Scan for the cell matching the given text and deliver its [x, y] coordinate at center. 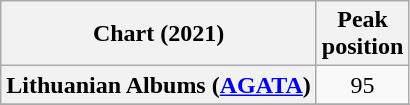
Peakposition [362, 34]
Lithuanian Albums (AGATA) [159, 85]
95 [362, 85]
Chart (2021) [159, 34]
